From the cell containing the given text, extract its center point as [x, y] coordinate. 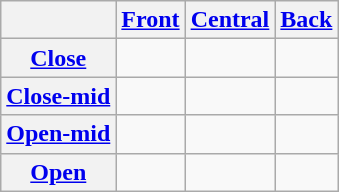
Back [306, 20]
Open [58, 172]
Close-mid [58, 96]
Close [58, 58]
Front [150, 20]
Central [230, 20]
Open-mid [58, 134]
